Return [X, Y] of the center of cell containing provided text 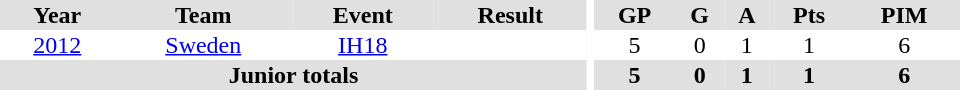
2012 [58, 45]
G [700, 15]
Sweden [204, 45]
A [747, 15]
Team [204, 15]
Result [511, 15]
Junior totals [294, 75]
Event [363, 15]
GP [635, 15]
IH18 [363, 45]
PIM [904, 15]
Pts [810, 15]
Year [58, 15]
